For the text-containing cell, return its midpoint in [X, Y] coordinate format. 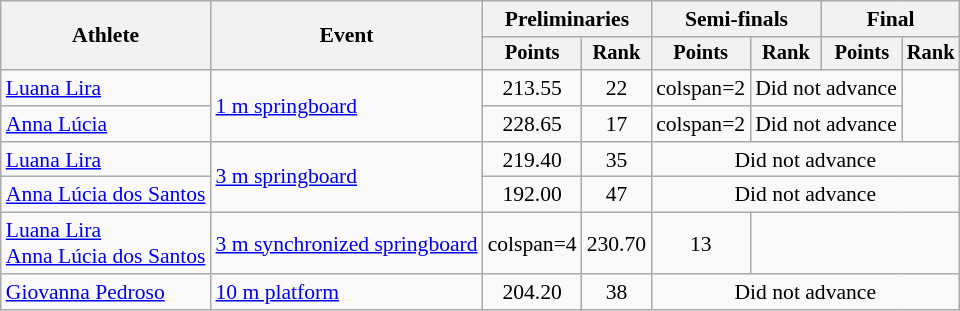
13 [700, 244]
35 [616, 160]
Preliminaries [568, 19]
Anna Lúcia [106, 124]
219.40 [532, 160]
204.20 [532, 292]
230.70 [616, 244]
38 [616, 292]
10 m platform [347, 292]
228.65 [532, 124]
Event [347, 36]
Luana LiraAnna Lúcia dos Santos [106, 244]
Final [891, 19]
Anna Lúcia dos Santos [106, 195]
47 [616, 195]
3 m springboard [347, 178]
Athlete [106, 36]
22 [616, 88]
colspan=4 [532, 244]
1 m springboard [347, 106]
3 m synchronized springboard [347, 244]
213.55 [532, 88]
Giovanna Pedroso [106, 292]
Semi-finals [736, 19]
192.00 [532, 195]
17 [616, 124]
